Locate the cell with the specified text and output its [x, y] center coordinate. 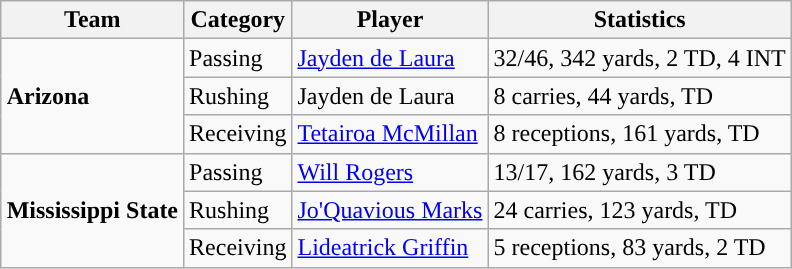
Will Rogers [390, 172]
8 carries, 44 yards, TD [640, 96]
Lideatrick Griffin [390, 248]
Team [92, 20]
13/17, 162 yards, 3 TD [640, 172]
8 receptions, 161 yards, TD [640, 134]
Category [238, 20]
Tetairoa McMillan [390, 134]
Statistics [640, 20]
24 carries, 123 yards, TD [640, 210]
32/46, 342 yards, 2 TD, 4 INT [640, 58]
Player [390, 20]
Arizona [92, 96]
Jo'Quavious Marks [390, 210]
5 receptions, 83 yards, 2 TD [640, 248]
Mississippi State [92, 210]
